Scan for the cell matching the given text and deliver its (x, y) coordinate at center. 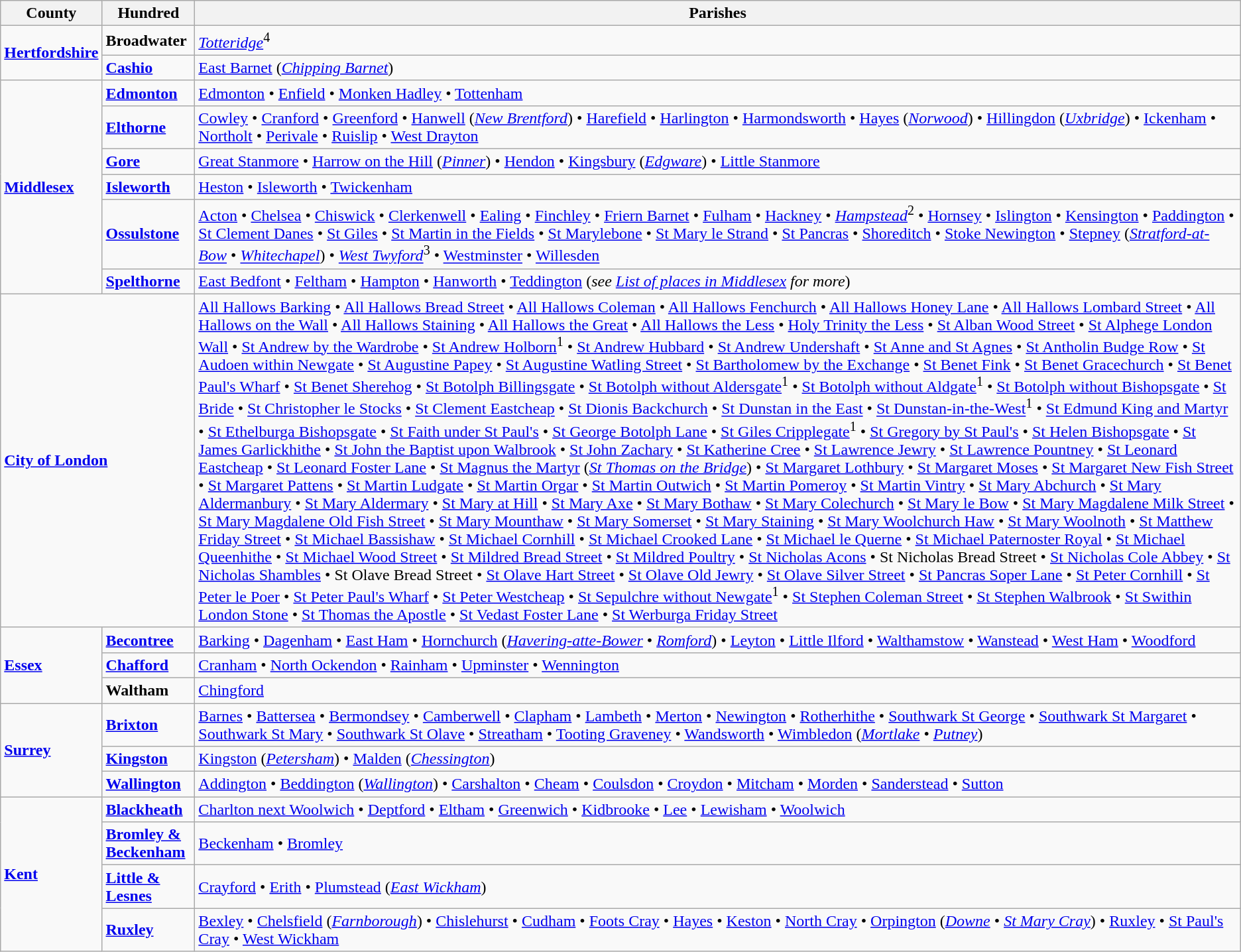
East Bedfont • Feltham • Hampton • Hanworth • Teddington (see List of places in Middlesex for more) (717, 282)
Isleworth (148, 187)
Cashio (148, 68)
County (52, 13)
Essex (52, 665)
Hertfordshire (52, 53)
Ruxley (148, 929)
Chafford (148, 665)
Addington • Beddington (Wallington) • Carshalton • Cheam • Coulsdon • Croydon • Mitcham • Morden • Sanderstead • Sutton (717, 784)
Cranham • North Ockendon • Rainham • Upminster • Wennington (717, 665)
East Barnet (Chipping Barnet) (717, 68)
Brixton (148, 724)
Spelthorne (148, 282)
City of London (98, 461)
Chingford (717, 690)
Charlton next Woolwich • Deptford • Eltham • Greenwich • Kidbrooke • Lee • Lewisham • Woolwich (717, 809)
Little & Lesnes (148, 887)
Becontree (148, 640)
Totteridge4 (717, 41)
Bromley & Beckenham (148, 843)
Beckenham • Bromley (717, 843)
Hundred (148, 13)
Heston • Isleworth • Twickenham (717, 187)
Gore (148, 162)
Kent (52, 874)
Ossulstone (148, 235)
Surrey (52, 749)
Elthorne (148, 127)
Great Stanmore • Harrow on the Hill (Pinner) • Hendon • Kingsbury (Edgware) • Little Stanmore (717, 162)
Kingston (Petersham) • Malden (Chessington) (717, 759)
Edmonton • Enfield • Monken Hadley • Tottenham (717, 93)
Blackheath (148, 809)
Parishes (717, 13)
Middlesex (52, 187)
Waltham (148, 690)
Crayford • Erith • Plumstead (East Wickham) (717, 887)
Kingston (148, 759)
Barking • Dagenham • East Ham • Hornchurch (Havering-atte-Bower • Romford) • Leyton • Little Ilford • Walthamstow • Wanstead • West Ham • Woodford (717, 640)
Wallington (148, 784)
Edmonton (148, 93)
Broadwater (148, 41)
